Find where the given text appears and provide that cell's center as [X, Y] coordinate. 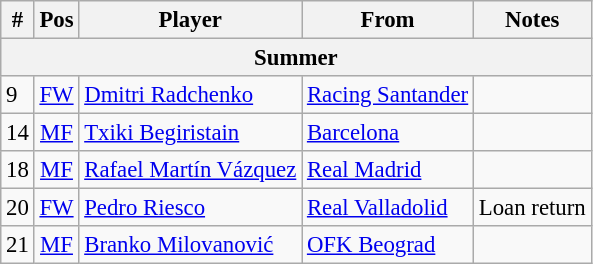
Player [190, 20]
OFK Beograd [388, 245]
Loan return [532, 208]
Rafael Martín Vázquez [190, 170]
Branko Milovanović [190, 245]
Dmitri Radchenko [190, 95]
Summer [296, 58]
9 [18, 95]
From [388, 20]
# [18, 20]
18 [18, 170]
Barcelona [388, 133]
20 [18, 208]
21 [18, 245]
Pedro Riesco [190, 208]
Pos [56, 20]
Txiki Begiristain [190, 133]
14 [18, 133]
Racing Santander [388, 95]
Real Valladolid [388, 208]
Notes [532, 20]
Real Madrid [388, 170]
